Return [x, y] of the center of cell containing provided text 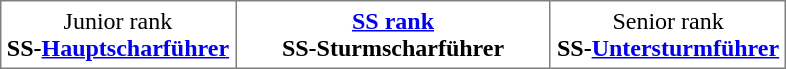
Senior rankSS-Untersturmführer [668, 35]
SS rankSS-Sturmscharführer [393, 35]
Junior rankSS-Hauptscharführer [118, 35]
